Identify which cell holds the provided text, then report its (X, Y) central coordinate. 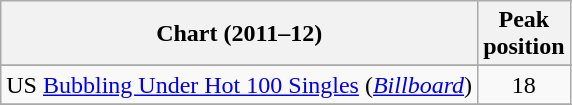
Chart (2011–12) (240, 34)
US Bubbling Under Hot 100 Singles (Billboard) (240, 85)
18 (524, 85)
Peakposition (524, 34)
